Extract the (X, Y) coordinate from the center of the cell holding the provided text.  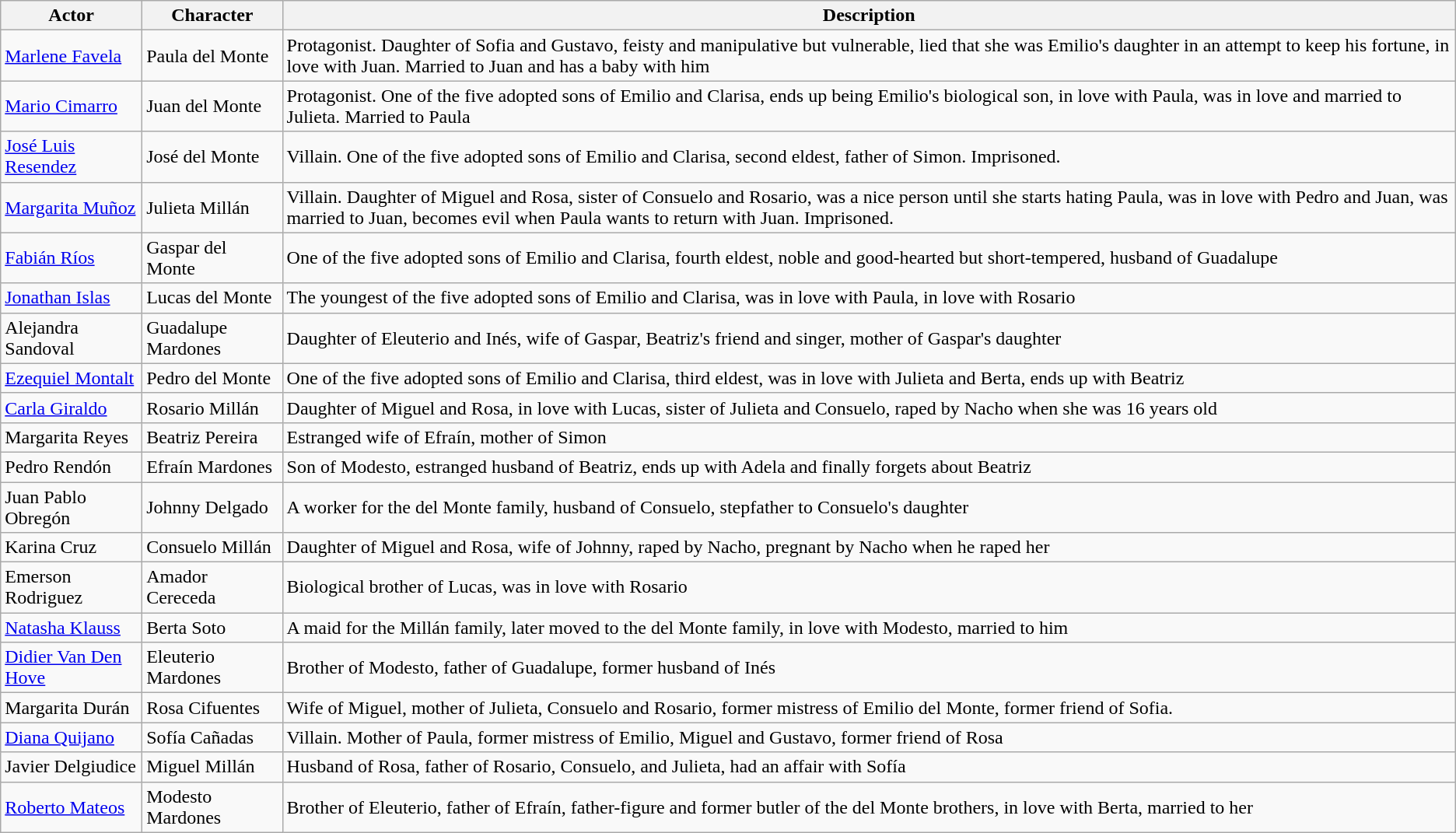
Alejandra Sandoval (72, 338)
Marlene Favela (72, 56)
Character (212, 16)
Brother of Modesto, father of Guadalupe, former husband of Inés (869, 667)
Jonathan Islas (72, 298)
Diana Quijano (72, 737)
Fabián Ríos (72, 258)
One of the five adopted sons of Emilio and Clarisa, third eldest, was in love with Julieta and Berta, ends up with Beatriz (869, 378)
Villain. Mother of Paula, former mistress of Emilio, Miguel and Gustavo, former friend of Rosa (869, 737)
Son of Modesto, estranged husband of Beatriz, ends up with Adela and finally forgets about Beatriz (869, 467)
Sofía Cañadas (212, 737)
Margarita Muñoz (72, 207)
Gaspar del Monte (212, 258)
Ezequiel Montalt (72, 378)
Rosario Millán (212, 408)
Pedro Rendón (72, 467)
Miguel Millán (212, 767)
Daughter of Miguel and Rosa, in love with Lucas, sister of Julieta and Consuelo, raped by Nacho when she was 16 years old (869, 408)
José Luis Resendez (72, 157)
Emerson Rodriguez (72, 588)
Description (869, 16)
Margarita Reyes (72, 437)
Julieta Millán (212, 207)
A maid for the Millán family, later moved to the del Monte family, in love with Modesto, married to him (869, 628)
Pedro del Monte (212, 378)
Carla Giraldo (72, 408)
Guadalupe Mardones (212, 338)
Amador Cereceda (212, 588)
The youngest of the five adopted sons of Emilio and Clarisa, was in love with Paula, in love with Rosario (869, 298)
Paula del Monte (212, 56)
José del Monte (212, 157)
Natasha Klauss (72, 628)
Eleuterio Mardones (212, 667)
Juan del Monte (212, 106)
Roberto Mateos (72, 807)
Lucas del Monte (212, 298)
Karina Cruz (72, 548)
Brother of Eleuterio, father of Efraín, father-figure and former butler of the del Monte brothers, in love with Berta, married to her (869, 807)
Modesto Mardones (212, 807)
Estranged wife of Efraín, mother of Simon (869, 437)
Mario Cimarro (72, 106)
Wife of Miguel, mother of Julieta, Consuelo and Rosario, former mistress of Emilio del Monte, former friend of Sofia. (869, 708)
Didier Van Den Hove (72, 667)
Actor (72, 16)
Efraín Mardones (212, 467)
Beatriz Pereira (212, 437)
One of the five adopted sons of Emilio and Clarisa, fourth eldest, noble and good-hearted but short-tempered, husband of Guadalupe (869, 258)
Berta Soto (212, 628)
Biological brother of Lucas, was in love with Rosario (869, 588)
Juan Pablo Obregón (72, 507)
A worker for the del Monte family, husband of Consuelo, stepfather to Consuelo's daughter (869, 507)
Rosa Cifuentes (212, 708)
Johnny Delgado (212, 507)
Husband of Rosa, father of Rosario, Consuelo, and Julieta, had an affair with Sofía (869, 767)
Javier Delgiudice (72, 767)
Margarita Durán (72, 708)
Daughter of Miguel and Rosa, wife of Johnny, raped by Nacho, pregnant by Nacho when he raped her (869, 548)
Villain. One of the five adopted sons of Emilio and Clarisa, second eldest, father of Simon. Imprisoned. (869, 157)
Consuelo Millán (212, 548)
Daughter of Eleuterio and Inés, wife of Gaspar, Beatriz's friend and singer, mother of Gaspar's daughter (869, 338)
